Determine the (X, Y) coordinate at the center of the cell enclosing the given text.  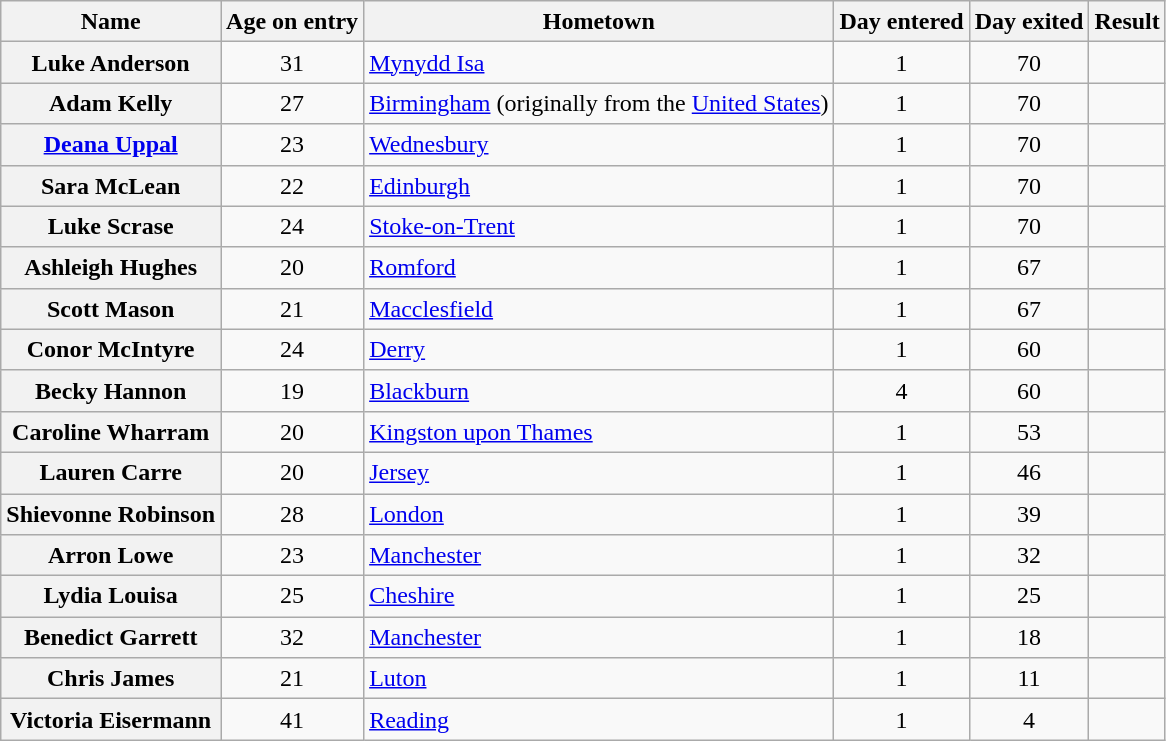
Romford (599, 268)
Reading (599, 720)
46 (1029, 472)
31 (292, 62)
Luke Scrase (111, 226)
Name (111, 22)
Kingston upon Thames (599, 432)
Deana Uppal (111, 144)
22 (292, 186)
Cheshire (599, 596)
53 (1029, 432)
Conor McIntyre (111, 350)
Arron Lowe (111, 556)
Edinburgh (599, 186)
39 (1029, 514)
27 (292, 104)
Chris James (111, 678)
Becky Hannon (111, 390)
Hometown (599, 22)
Day exited (1029, 22)
18 (1029, 638)
Scott Mason (111, 308)
Day entered (902, 22)
Luke Anderson (111, 62)
Ashleigh Hughes (111, 268)
Lauren Carre (111, 472)
Wednesbury (599, 144)
Blackburn (599, 390)
London (599, 514)
Age on entry (292, 22)
19 (292, 390)
Result (1127, 22)
41 (292, 720)
Mynydd Isa (599, 62)
Jersey (599, 472)
Derry (599, 350)
Macclesfield (599, 308)
Shievonne Robinson (111, 514)
Victoria Eisermann (111, 720)
28 (292, 514)
Caroline Wharram (111, 432)
Sara McLean (111, 186)
11 (1029, 678)
Adam Kelly (111, 104)
Stoke-on-Trent (599, 226)
Birmingham (originally from the United States) (599, 104)
Lydia Louisa (111, 596)
Benedict Garrett (111, 638)
Luton (599, 678)
